From the cell containing the given text, extract its center point as [x, y] coordinate. 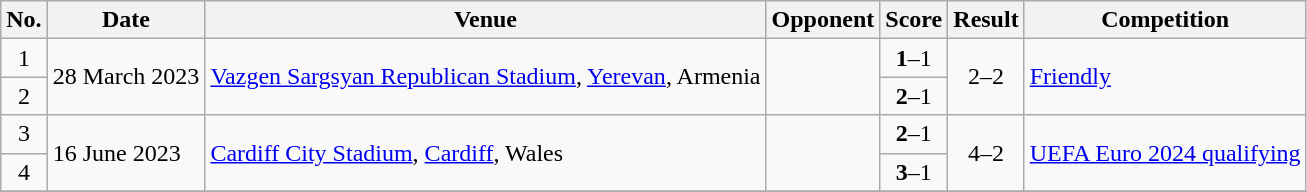
UEFA Euro 2024 qualifying [1165, 153]
Friendly [1165, 77]
Vazgen Sargsyan Republican Stadium, Yerevan, Armenia [486, 77]
2 [24, 96]
2–2 [986, 77]
Competition [1165, 20]
16 June 2023 [126, 153]
Result [986, 20]
4–2 [986, 153]
3–1 [914, 172]
Venue [486, 20]
Cardiff City Stadium, Cardiff, Wales [486, 153]
No. [24, 20]
1–1 [914, 58]
Date [126, 20]
Opponent [823, 20]
Score [914, 20]
3 [24, 134]
28 March 2023 [126, 77]
1 [24, 58]
4 [24, 172]
